Output the [x, y] coordinate of the center of the cell containing the given text.  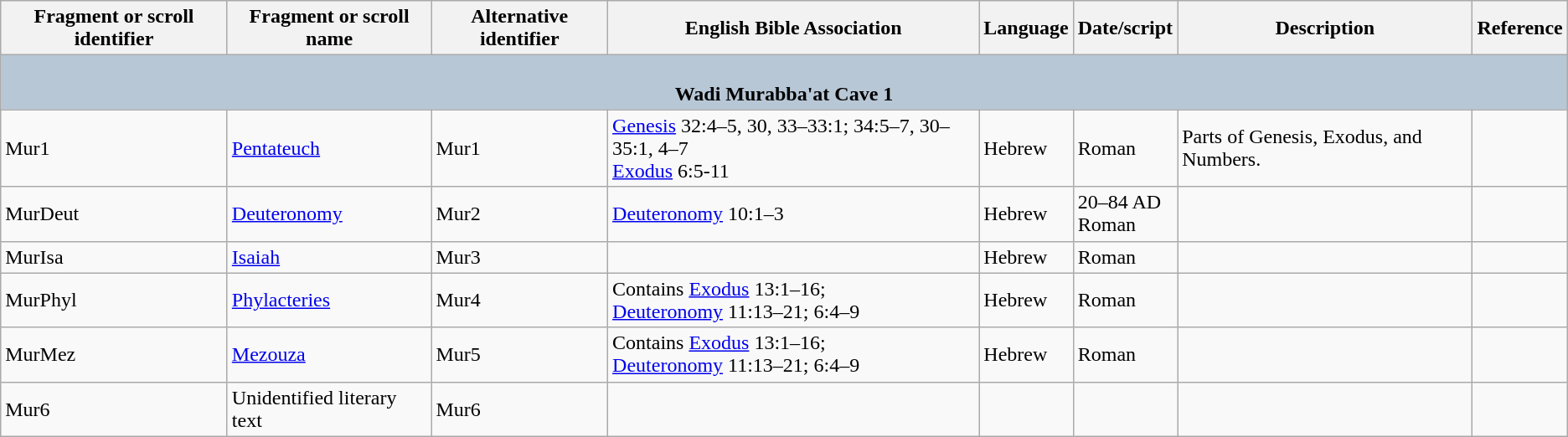
MurDeut [114, 214]
Fragment or scroll name [329, 28]
20–84 ADRoman [1125, 214]
Date/script [1125, 28]
Deuteronomy [329, 214]
Wadi Murabba'at Cave 1 [784, 82]
Mezouza [329, 355]
Pentateuch [329, 148]
Reference [1519, 28]
English Bible Association [794, 28]
Description [1325, 28]
MurMez [114, 355]
Language [1026, 28]
Mur5 [519, 355]
Fragment or scroll identifier [114, 28]
Mur2 [519, 214]
Alternative identifier [519, 28]
Unidentified literary text [329, 409]
Parts of Genesis, Exodus, and Numbers. [1325, 148]
Phylacteries [329, 300]
Genesis 32:4–5, 30, 33–33:1; 34:5–7, 30–35:1, 4–7Exodus 6:5-11 [794, 148]
Deuteronomy 10:1–3 [794, 214]
Mur4 [519, 300]
MurIsa [114, 257]
Isaiah [329, 257]
MurPhyl [114, 300]
Mur3 [519, 257]
